Identify which cell holds the provided text, then report its [x, y] central coordinate. 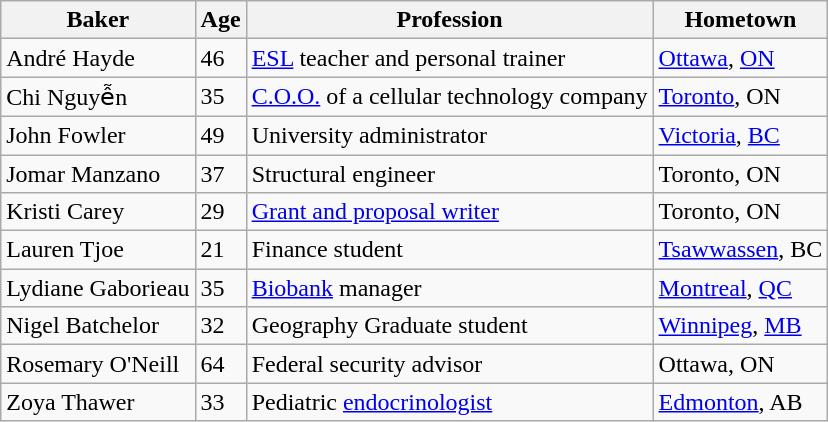
Lauren Tjoe [98, 250]
Geography Graduate student [450, 326]
Edmonton, AB [740, 402]
29 [220, 212]
Federal security advisor [450, 364]
21 [220, 250]
64 [220, 364]
32 [220, 326]
Zoya Thawer [98, 402]
John Fowler [98, 135]
C.O.O. of a cellular technology company [450, 97]
Pediatric endocrinologist [450, 402]
Grant and proposal writer [450, 212]
University administrator [450, 135]
Rosemary O'Neill [98, 364]
46 [220, 58]
ESL teacher and personal trainer [450, 58]
Biobank manager [450, 288]
Hometown [740, 20]
Victoria, BC [740, 135]
33 [220, 402]
Jomar Manzano [98, 173]
Profession [450, 20]
Baker [98, 20]
Lydiane Gaborieau [98, 288]
Structural engineer [450, 173]
Tsawwassen, BC [740, 250]
Kristi Carey [98, 212]
Winnipeg, MB [740, 326]
Montreal, QC [740, 288]
André Hayde [98, 58]
Age [220, 20]
49 [220, 135]
Finance student [450, 250]
37 [220, 173]
Chi Nguyễn [98, 97]
Nigel Batchelor [98, 326]
